Scan for the cell matching the given text and deliver its [X, Y] coordinate at center. 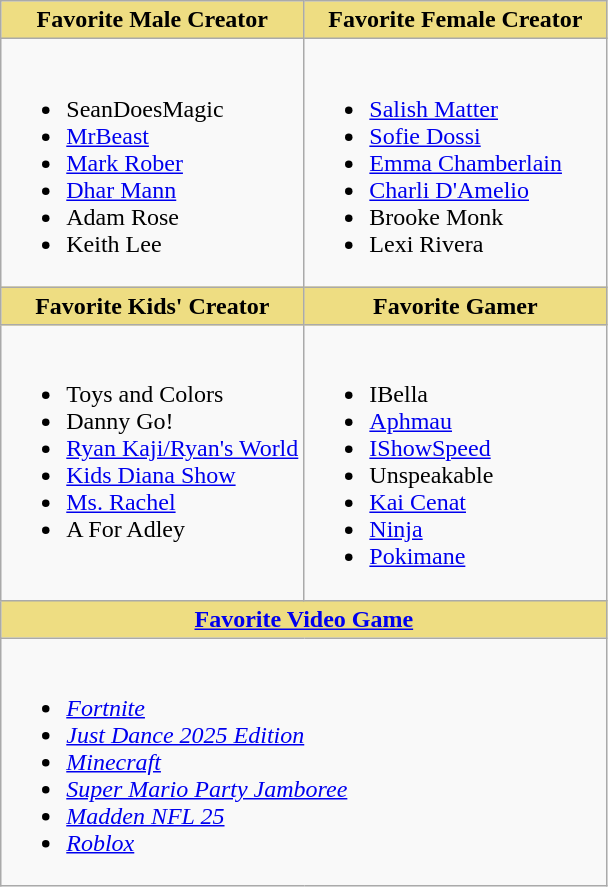
Salish MatterSofie DossiEmma ChamberlainCharli D'AmelioBrooke MonkLexi Rivera [456, 163]
Favorite Kids' Creator [152, 306]
FortniteJust Dance 2025 EditionMinecraftSuper Mario Party JamboreeMadden NFL 25Roblox [304, 762]
Toys and ColorsDanny Go!Ryan Kaji/Ryan's WorldKids Diana ShowMs. RachelA For Adley [152, 462]
Favorite Gamer [456, 306]
Favorite Video Game [304, 619]
Favorite Male Creator [152, 20]
Favorite Female Creator [456, 20]
SeanDoesMagicMrBeastMark RoberDhar MannAdam RoseKeith Lee [152, 163]
IBellaAphmauIShowSpeedUnspeakableKai CenatNinjaPokimane [456, 462]
